For the text-containing cell, return its midpoint in [x, y] coordinate format. 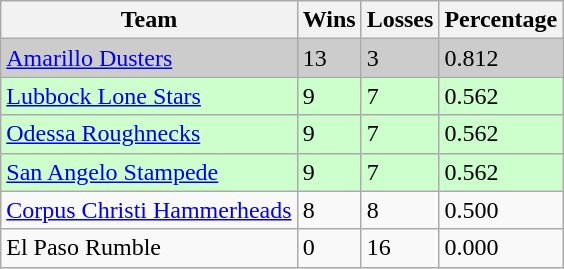
Percentage [501, 20]
Amarillo Dusters [149, 58]
0.000 [501, 248]
16 [400, 248]
Team [149, 20]
Wins [329, 20]
Odessa Roughnecks [149, 134]
0 [329, 248]
San Angelo Stampede [149, 172]
Corpus Christi Hammerheads [149, 210]
0.812 [501, 58]
13 [329, 58]
3 [400, 58]
El Paso Rumble [149, 248]
0.500 [501, 210]
Lubbock Lone Stars [149, 96]
Losses [400, 20]
